For the text-containing cell, return its midpoint in [X, Y] coordinate format. 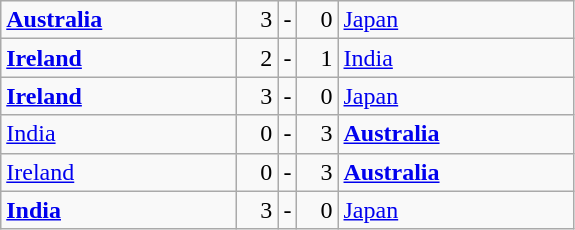
1 [318, 58]
2 [258, 58]
